Scan for the cell matching the given text and deliver its [x, y] coordinate at center. 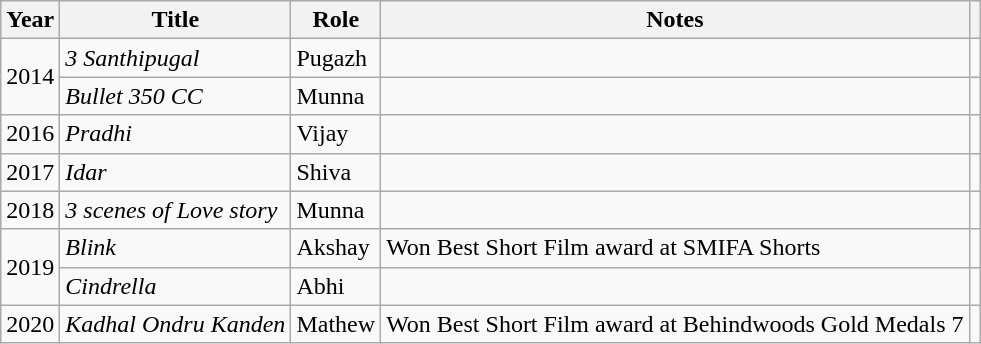
2014 [30, 77]
Akshay [336, 248]
Year [30, 20]
2020 [30, 324]
Kadhal Ondru Kanden [176, 324]
2018 [30, 210]
Idar [176, 172]
3 Santhipugal [176, 58]
Pradhi [176, 134]
Cindrella [176, 286]
2019 [30, 267]
2016 [30, 134]
Vijay [336, 134]
Role [336, 20]
Won Best Short Film award at Behindwoods Gold Medals 7 [675, 324]
Notes [675, 20]
Bullet 350 CC [176, 96]
Abhi [336, 286]
3 scenes of Love story [176, 210]
Blink [176, 248]
Won Best Short Film award at SMIFA Shorts [675, 248]
Pugazh [336, 58]
2017 [30, 172]
Title [176, 20]
Mathew [336, 324]
Shiva [336, 172]
